Scan for the cell matching the given text and deliver its [X, Y] coordinate at center. 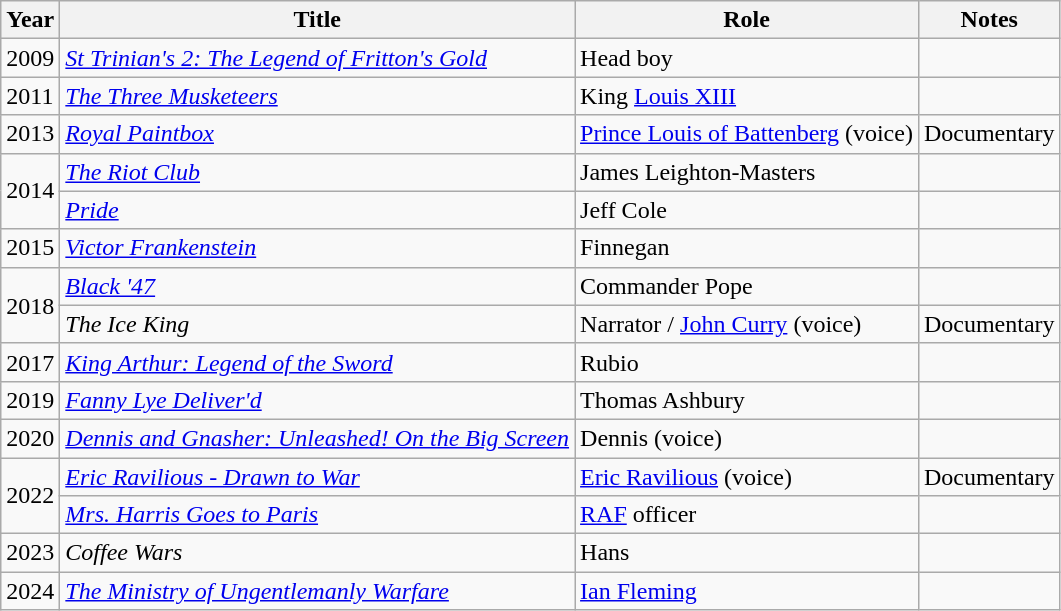
King Arthur: Legend of the Sword [318, 362]
2017 [30, 362]
Black '47 [318, 286]
Role [747, 20]
Narrator / John Curry (voice) [747, 324]
2019 [30, 400]
Ian Fleming [747, 591]
Dennis and Gnasher: Unleashed! On the Big Screen [318, 438]
2024 [30, 591]
2015 [30, 248]
Jeff Cole [747, 210]
RAF officer [747, 515]
The Riot Club [318, 172]
Fanny Lye Deliver'd [318, 400]
2018 [30, 305]
Eric Ravilious (voice) [747, 477]
2023 [30, 553]
Thomas Ashbury [747, 400]
Royal Paintbox [318, 134]
Victor Frankenstein [318, 248]
Pride [318, 210]
Notes [989, 20]
King Louis XIII [747, 96]
Dennis (voice) [747, 438]
Coffee Wars [318, 553]
Mrs. Harris Goes to Paris [318, 515]
Year [30, 20]
James Leighton-Masters [747, 172]
Commander Pope [747, 286]
Title [318, 20]
The Ice King [318, 324]
Hans [747, 553]
2014 [30, 191]
St Trinian's 2: The Legend of Fritton's Gold [318, 58]
2009 [30, 58]
Prince Louis of Battenberg (voice) [747, 134]
Head boy [747, 58]
The Ministry of Ungentlemanly Warfare [318, 591]
Eric Ravilious - Drawn to War [318, 477]
2022 [30, 496]
Rubio [747, 362]
2013 [30, 134]
Finnegan [747, 248]
2011 [30, 96]
2020 [30, 438]
The Three Musketeers [318, 96]
